Capture the cell that displays the provided text and extract its [x, y] central coordinate. 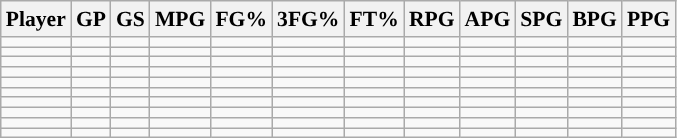
FG% [241, 19]
MPG [180, 19]
Player [36, 19]
RPG [432, 19]
GP [91, 19]
SPG [541, 19]
BPG [594, 19]
APG [488, 19]
GS [130, 19]
PPG [648, 19]
3FG% [308, 19]
FT% [374, 19]
